Pinpoint the cell where the given text exists, returning its [x, y] midpoint coordinate. 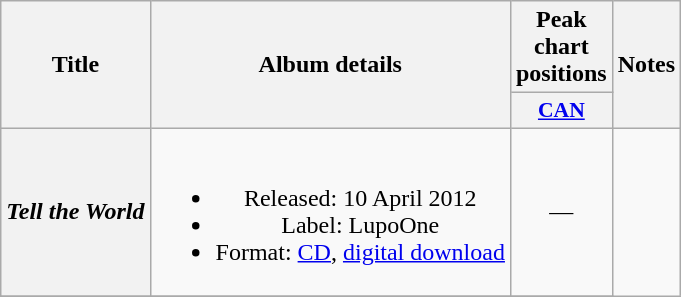
Peak chart positions [561, 47]
Tell the World [76, 212]
— [561, 212]
Album details [330, 65]
Notes [646, 65]
Title [76, 65]
Released: 10 April 2012Label: LupoOneFormat: CD, digital download [330, 212]
CAN [561, 111]
